Capture the cell that displays the provided text and extract its (X, Y) central coordinate. 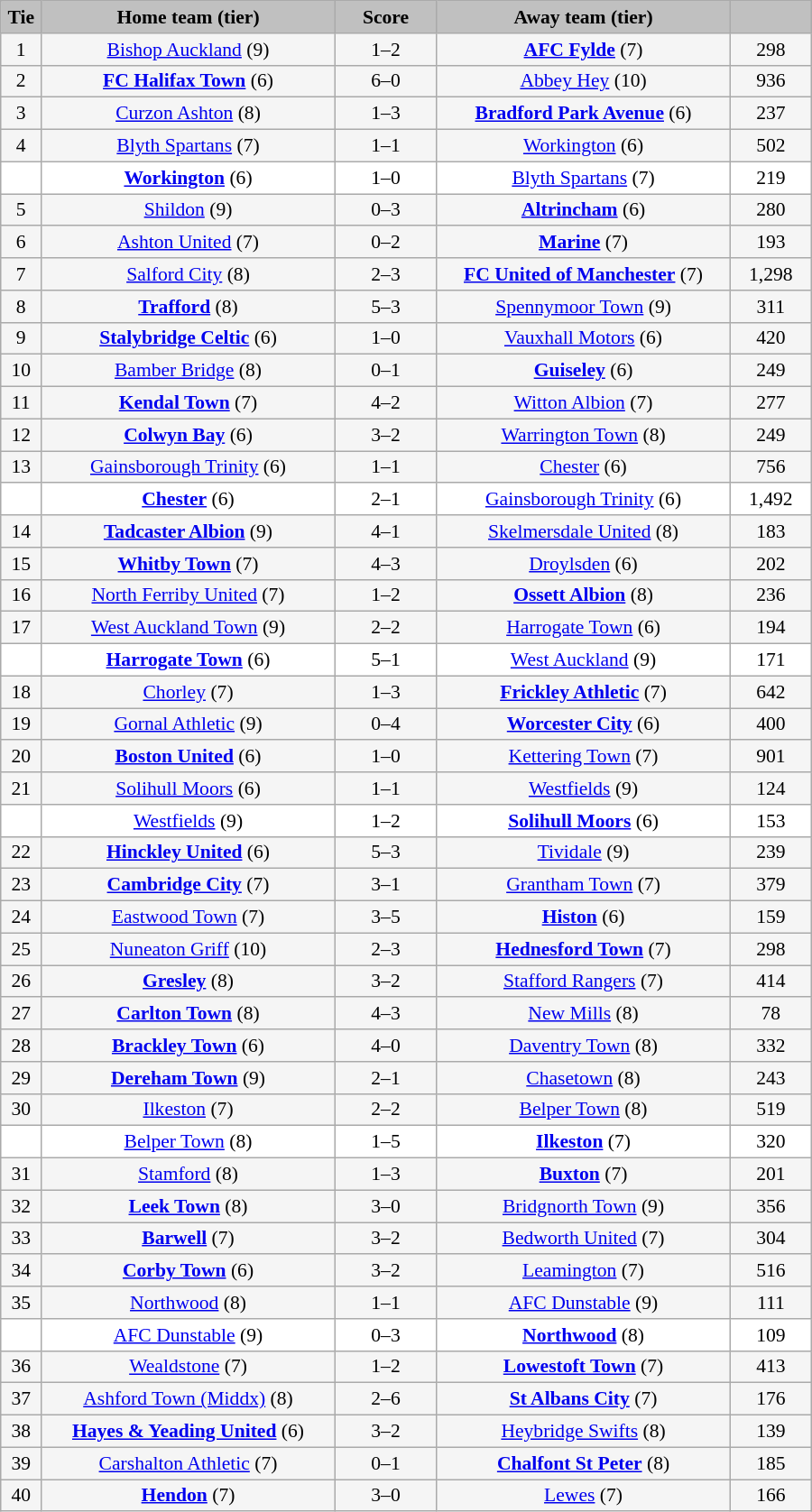
Vauxhall Motors (6) (584, 338)
Warrington Town (8) (584, 435)
304 (770, 1239)
Eastwood Town (7) (189, 917)
413 (770, 1367)
25 (22, 949)
Hednesford Town (7) (584, 949)
Chasetown (8) (584, 1078)
Lewes (7) (584, 1496)
Shildon (9) (189, 210)
4 (22, 146)
Nuneaton Griff (10) (189, 949)
15 (22, 564)
Grantham Town (7) (584, 885)
Boston United (6) (189, 757)
24 (22, 917)
Corby Town (6) (189, 1271)
Skelmersdale United (8) (584, 531)
Carlton Town (8) (189, 1014)
1–5 (385, 1142)
414 (770, 982)
4–1 (385, 531)
901 (770, 757)
239 (770, 853)
Whitby Town (7) (189, 564)
Curzon Ashton (8) (189, 114)
Cambridge City (7) (189, 885)
502 (770, 146)
2 (22, 81)
29 (22, 1078)
193 (770, 243)
West Auckland Town (9) (189, 628)
20 (22, 757)
332 (770, 1046)
Brackley Town (6) (189, 1046)
Bishop Auckland (9) (189, 50)
Hendon (7) (189, 1496)
3–5 (385, 917)
Dereham Town (9) (189, 1078)
400 (770, 724)
756 (770, 467)
420 (770, 338)
219 (770, 178)
Hinckley United (6) (189, 853)
194 (770, 628)
Spennymoor Town (9) (584, 307)
320 (770, 1142)
12 (22, 435)
Leek Town (8) (189, 1206)
39 (22, 1463)
109 (770, 1335)
Salford City (8) (189, 274)
16 (22, 595)
Tividale (9) (584, 853)
111 (770, 1303)
New Mills (8) (584, 1014)
17 (22, 628)
9 (22, 338)
34 (22, 1271)
Barwell (7) (189, 1239)
27 (22, 1014)
Heybridge Swifts (8) (584, 1432)
Chalfont St Peter (8) (584, 1463)
236 (770, 595)
0–4 (385, 724)
936 (770, 81)
Score (385, 17)
171 (770, 660)
Droylsden (6) (584, 564)
Marine (7) (584, 243)
11 (22, 403)
Ashford Town (Middx) (8) (189, 1399)
3 (22, 114)
Gornal Athletic (9) (189, 724)
78 (770, 1014)
519 (770, 1110)
280 (770, 210)
153 (770, 821)
Frickley Athletic (7) (584, 692)
4–0 (385, 1046)
Colwyn Bay (6) (189, 435)
Daventry Town (8) (584, 1046)
5 (22, 210)
FC United of Manchester (7) (584, 274)
Worcester City (6) (584, 724)
Buxton (7) (584, 1175)
Ashton United (7) (189, 243)
Bamber Bridge (8) (189, 371)
4–2 (385, 403)
Tie (22, 17)
183 (770, 531)
Gresley (8) (189, 982)
Altrincham (6) (584, 210)
Away team (tier) (584, 17)
642 (770, 692)
10 (22, 371)
Carshalton Athletic (7) (189, 1463)
202 (770, 564)
36 (22, 1367)
379 (770, 885)
35 (22, 1303)
37 (22, 1399)
13 (22, 467)
Bridgnorth Town (9) (584, 1206)
14 (22, 531)
23 (22, 885)
Kettering Town (7) (584, 757)
1 (22, 50)
Abbey Hey (10) (584, 81)
33 (22, 1239)
3–1 (385, 885)
18 (22, 692)
FC Halifax Town (6) (189, 81)
201 (770, 1175)
30 (22, 1110)
19 (22, 724)
Chorley (7) (189, 692)
Stalybridge Celtic (6) (189, 338)
185 (770, 1463)
Histon (6) (584, 917)
6–0 (385, 81)
Witton Albion (7) (584, 403)
8 (22, 307)
0–2 (385, 243)
166 (770, 1496)
176 (770, 1399)
139 (770, 1432)
Home team (tier) (189, 17)
26 (22, 982)
Guiseley (6) (584, 371)
516 (770, 1271)
Lowestoft Town (7) (584, 1367)
Kendal Town (7) (189, 403)
Leamington (7) (584, 1271)
Bedworth United (7) (584, 1239)
243 (770, 1078)
6 (22, 243)
31 (22, 1175)
7 (22, 274)
22 (22, 853)
Hayes & Yeading United (6) (189, 1432)
North Ferriby United (7) (189, 595)
Bradford Park Avenue (6) (584, 114)
St Albans City (7) (584, 1399)
40 (22, 1496)
Stafford Rangers (7) (584, 982)
356 (770, 1206)
5–1 (385, 660)
Trafford (8) (189, 307)
AFC Fylde (7) (584, 50)
Tadcaster Albion (9) (189, 531)
124 (770, 788)
West Auckland (9) (584, 660)
21 (22, 788)
Stamford (8) (189, 1175)
32 (22, 1206)
237 (770, 114)
1,492 (770, 500)
311 (770, 307)
28 (22, 1046)
2–6 (385, 1399)
159 (770, 917)
Wealdstone (7) (189, 1367)
1,298 (770, 274)
38 (22, 1432)
Ossett Albion (8) (584, 595)
277 (770, 403)
